Locate the cell with the specified text and output its (X, Y) center coordinate. 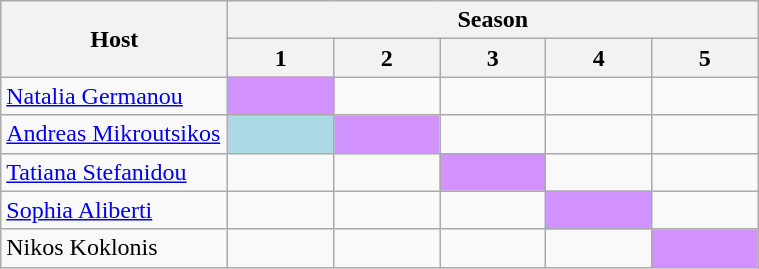
Sophia Aliberti (114, 210)
Tatiana Stefanidou (114, 172)
2 (387, 58)
3 (493, 58)
4 (599, 58)
Natalia Germanou (114, 96)
Andreas Mikroutsikos (114, 134)
1 (281, 58)
Host (114, 39)
Nikos Koklonis (114, 248)
Season (493, 20)
5 (705, 58)
